Identify which cell holds the provided text, then report its [X, Y] central coordinate. 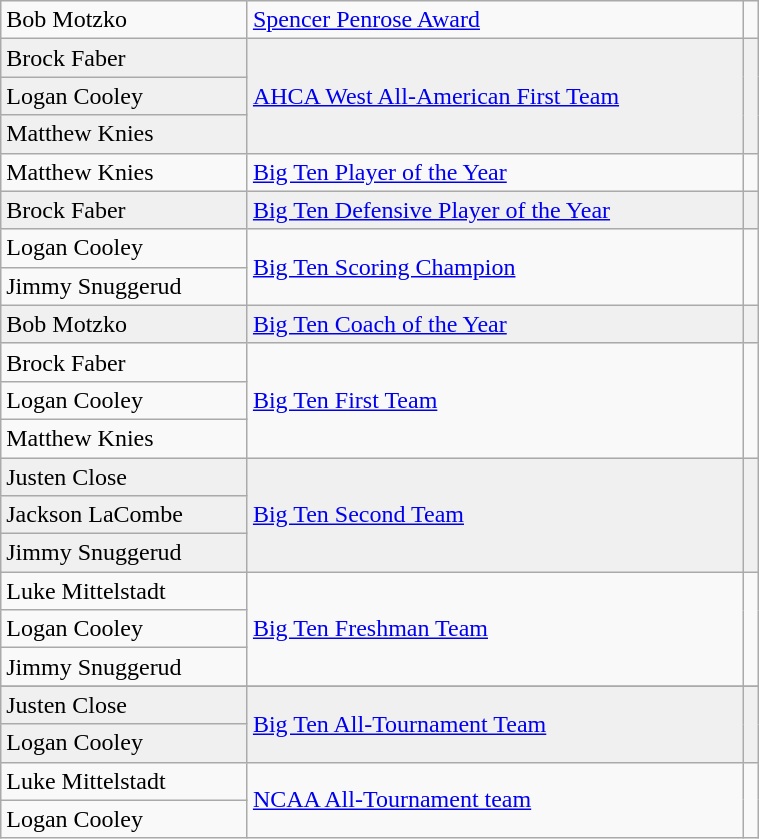
Spencer Penrose Award [495, 20]
Big Ten Scoring Champion [495, 267]
Big Ten Defensive Player of the Year [495, 210]
Big Ten All-Tournament Team [495, 724]
Big Ten Player of the Year [495, 172]
Big Ten Freshman Team [495, 629]
Big Ten First Team [495, 400]
NCAA All-Tournament team [495, 800]
Big Ten Second Team [495, 515]
Big Ten Coach of the Year [495, 324]
AHCA West All-American First Team [495, 96]
Jackson LaCombe [124, 515]
